Output the [x, y] coordinate of the center of the cell containing the given text.  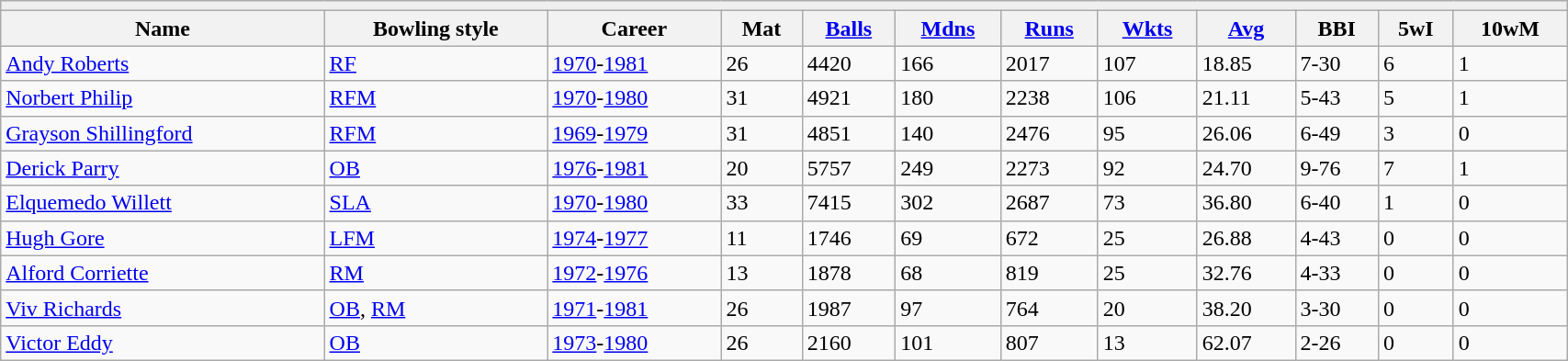
Hugh Gore [163, 238]
302 [948, 203]
7 [1416, 168]
819 [1049, 273]
32.76 [1246, 273]
11 [761, 238]
Victor Eddy [163, 343]
10wM [1510, 28]
Derick Parry [163, 168]
1971-1981 [634, 308]
24.70 [1246, 168]
LFM [435, 238]
140 [948, 133]
807 [1049, 343]
5 [1416, 98]
4921 [849, 98]
4-43 [1337, 238]
5757 [849, 168]
9-76 [1337, 168]
18.85 [1246, 63]
RM [435, 273]
6-49 [1337, 133]
Viv Richards [163, 308]
26.88 [1246, 238]
1972-1976 [634, 273]
107 [1147, 63]
Mdns [948, 28]
166 [948, 63]
2687 [1049, 203]
1987 [849, 308]
Name [163, 28]
4420 [849, 63]
1974-1977 [634, 238]
4-33 [1337, 273]
73 [1147, 203]
2-26 [1337, 343]
6-40 [1337, 203]
Avg [1246, 28]
5-43 [1337, 98]
92 [1147, 168]
2273 [1049, 168]
1969-1979 [634, 133]
36.80 [1246, 203]
Career [634, 28]
7-30 [1337, 63]
Balls [849, 28]
38.20 [1246, 308]
Grayson Shillingford [163, 133]
Alford Corriette [163, 273]
Norbert Philip [163, 98]
3 [1416, 133]
Wkts [1147, 28]
1970-1981 [634, 63]
3-30 [1337, 308]
Runs [1049, 28]
BBI [1337, 28]
2160 [849, 343]
RF [435, 63]
106 [1147, 98]
OB, RM [435, 308]
5wI [1416, 28]
Andy Roberts [163, 63]
21.11 [1246, 98]
Bowling style [435, 28]
69 [948, 238]
97 [948, 308]
2476 [1049, 133]
672 [1049, 238]
62.07 [1246, 343]
33 [761, 203]
6 [1416, 63]
249 [948, 168]
SLA [435, 203]
Mat [761, 28]
101 [948, 343]
1746 [849, 238]
68 [948, 273]
Elquemedo Willett [163, 203]
2017 [1049, 63]
1878 [849, 273]
4851 [849, 133]
764 [1049, 308]
2238 [1049, 98]
1973-1980 [634, 343]
95 [1147, 133]
26.06 [1246, 133]
180 [948, 98]
1976-1981 [634, 168]
7415 [849, 203]
